Return the (x, y) coordinate for the center point of the cell that contains the specified text.  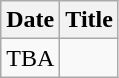
TBA (30, 58)
Title (90, 20)
Date (30, 20)
